Detect which cell encompasses the target text, then output its [x, y] center coordinate. 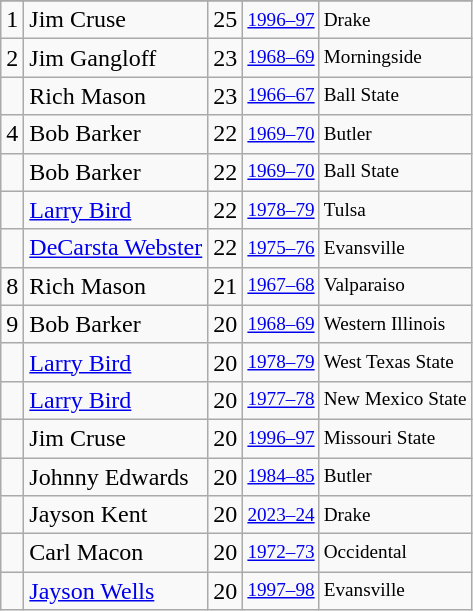
Johnny Edwards [116, 477]
Jim Gangloff [116, 58]
2023–24 [281, 515]
4 [12, 134]
9 [12, 324]
Occidental [395, 553]
Missouri State [395, 438]
Carl Macon [116, 553]
1967–68 [281, 286]
DeCarsta Webster [116, 248]
Valparaiso [395, 286]
Jayson Wells [116, 591]
1966–67 [281, 96]
New Mexico State [395, 400]
1975–76 [281, 248]
1997–98 [281, 591]
Tulsa [395, 210]
25 [226, 20]
1984–85 [281, 477]
Morningside [395, 58]
1972–73 [281, 553]
1 [12, 20]
8 [12, 286]
West Texas State [395, 362]
Jayson Kent [116, 515]
2 [12, 58]
Western Illinois [395, 324]
21 [226, 286]
1977–78 [281, 400]
